Output the (X, Y) coordinate of the center of the cell containing the given text.  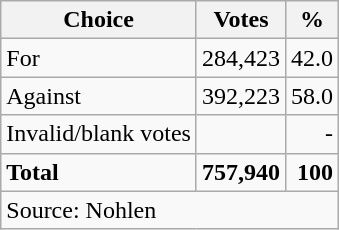
For (99, 58)
Choice (99, 20)
Against (99, 96)
100 (312, 172)
58.0 (312, 96)
Votes (240, 20)
Source: Nohlen (170, 210)
42.0 (312, 58)
Total (99, 172)
Invalid/blank votes (99, 134)
284,423 (240, 58)
% (312, 20)
- (312, 134)
757,940 (240, 172)
392,223 (240, 96)
